For the text-containing cell, return its midpoint in (x, y) coordinate format. 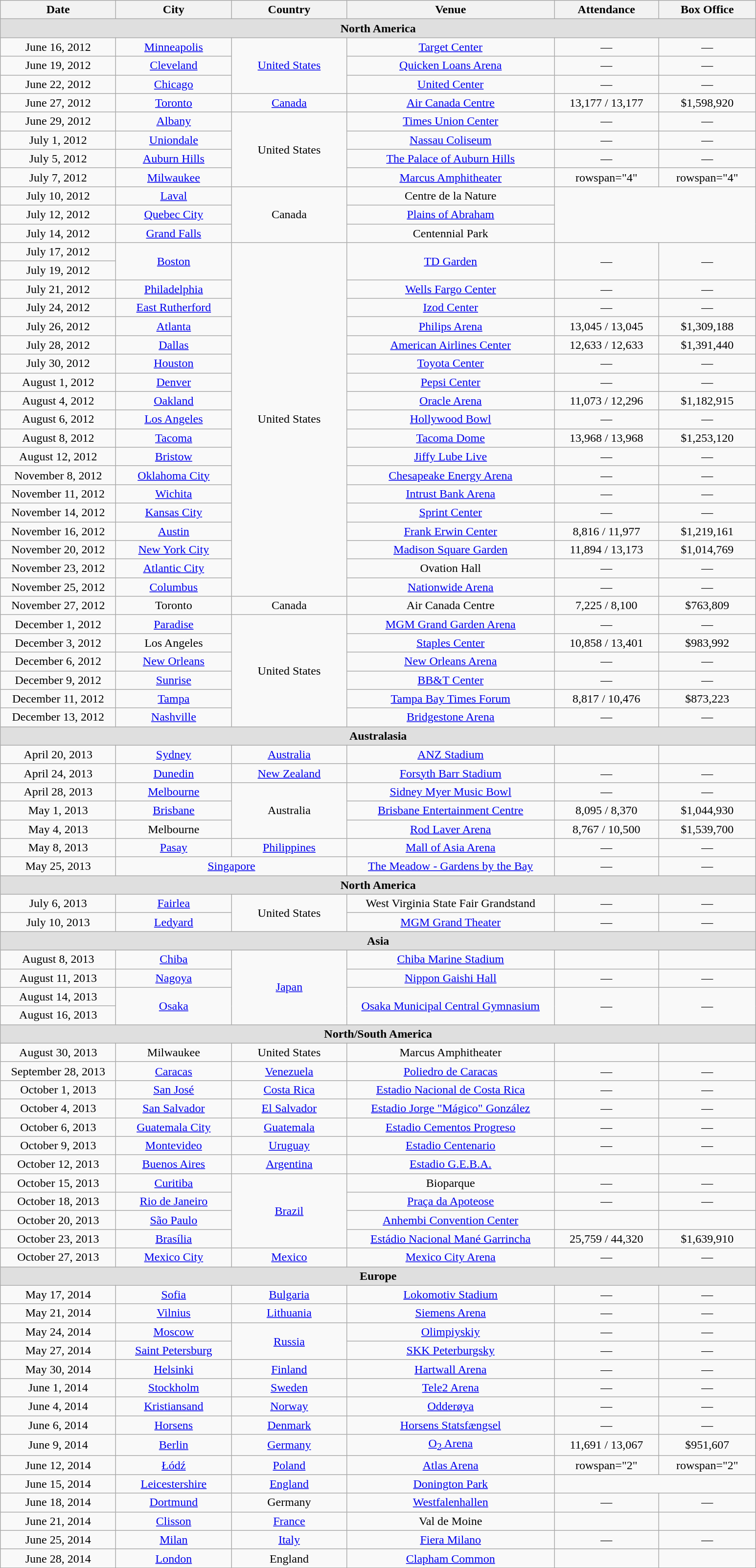
Bridgestone Arena (451, 717)
October 4, 2013 (58, 1108)
Sweden (289, 1387)
July 6, 2013 (58, 904)
Philips Arena (451, 326)
Asia (378, 941)
August 14, 2013 (58, 997)
MGM Grand Theater (451, 922)
Costa Rica (289, 1090)
Uniondale (174, 140)
Pasay (174, 848)
August 30, 2013 (58, 1052)
São Paulo (174, 1220)
Estadio G.E.B.A. (451, 1164)
July 5, 2012 (58, 159)
Osaka Municipal Central Gymnasium (451, 1006)
Ledyard (174, 922)
Uruguay (289, 1146)
12,633 / 12,633 (606, 345)
Nassau Coliseum (451, 140)
May 21, 2014 (58, 1313)
Cleveland (174, 66)
8,816 / 11,977 (606, 531)
May 4, 2013 (58, 829)
Helsinki (174, 1369)
August 1, 2012 (58, 382)
April 20, 2013 (58, 754)
September 28, 2013 (58, 1071)
Estadio Cementos Progreso (451, 1127)
Buenos Aires (174, 1164)
13,968 / 13,968 (606, 438)
$1,598,920 (708, 103)
Dallas (174, 345)
Kristiansand (174, 1406)
Brazil (289, 1211)
Wichita (174, 494)
Praça da Apoteose (451, 1202)
November 14, 2012 (58, 512)
Grand Falls (174, 233)
October 27, 2013 (58, 1257)
Vilnius (174, 1313)
July 7, 2012 (58, 177)
November 8, 2012 (58, 475)
Berlin (174, 1445)
Venue (451, 10)
TD Garden (451, 261)
Oklahoma City (174, 475)
August 12, 2012 (58, 456)
July 10, 2013 (58, 922)
13,177 / 13,177 (606, 103)
December 6, 2012 (58, 661)
$1,044,930 (708, 810)
San José (174, 1090)
July 17, 2012 (58, 252)
American Airlines Center (451, 345)
$763,809 (708, 606)
Russia (289, 1341)
November 23, 2012 (58, 568)
BB&T Center (451, 680)
November 25, 2012 (58, 587)
Estádio Nacional Mané Garrincha (451, 1239)
Łódź (174, 1465)
MGM Grand Garden Arena (451, 624)
New Orleans (174, 661)
Oakland (174, 401)
Nagoya (174, 978)
July 1, 2012 (58, 140)
Kansas City (174, 512)
Sprint Center (451, 512)
Estadio Centenario (451, 1146)
Europe (378, 1276)
June 4, 2014 (58, 1406)
July 24, 2012 (58, 308)
Siemens Arena (451, 1313)
Bulgaria (289, 1295)
Attendance (606, 10)
October 15, 2013 (58, 1183)
Chicago (174, 84)
Atlanta (174, 326)
June 22, 2012 (58, 84)
O2 Arena (451, 1445)
July 28, 2012 (58, 345)
June 12, 2014 (58, 1465)
Japan (289, 987)
Curitiba (174, 1183)
Poliedro de Caracas (451, 1071)
Lithuania (289, 1313)
November 11, 2012 (58, 494)
Val de Moine (451, 1521)
Hollywood Bowl (451, 419)
Estadio Jorge "Mágico" González (451, 1108)
August 8, 2013 (58, 959)
Italy (289, 1540)
Times Union Center (451, 121)
October 6, 2013 (58, 1127)
Mexico (289, 1257)
July 10, 2012 (58, 196)
Moscow (174, 1332)
Toyota Center (451, 364)
East Rutherford (174, 308)
Centennial Park (451, 233)
October 18, 2013 (58, 1202)
Guatemala (289, 1127)
Milan (174, 1540)
$1,639,910 (708, 1239)
Sofia (174, 1295)
Dortmund (174, 1502)
July 12, 2012 (58, 214)
Houston (174, 364)
Poland (289, 1465)
New Zealand (289, 773)
June 15, 2014 (58, 1484)
Bioparque (451, 1183)
Mall of Asia Arena (451, 848)
Mexico City Arena (451, 1257)
The Meadow - Gardens by the Bay (451, 866)
$873,223 (708, 699)
Madison Square Garden (451, 550)
May 8, 2013 (58, 848)
Date (58, 10)
Minneapolis (174, 47)
Tele2 Arena (451, 1387)
Pepsi Center (451, 382)
Denver (174, 382)
Australasia (378, 736)
Country (289, 10)
June 18, 2014 (58, 1502)
Plains of Abraham (451, 214)
Olimpiyskiy (451, 1332)
Fiera Milano (451, 1540)
$983,992 (708, 643)
August 11, 2013 (58, 978)
Boston (174, 261)
London (174, 1558)
October 23, 2013 (58, 1239)
Fairlea (174, 904)
Hartwall Arena (451, 1369)
$1,253,120 (708, 438)
Westfalenhallen (451, 1502)
October 9, 2013 (58, 1146)
Auburn Hills (174, 159)
8,767 / 10,500 (606, 829)
Rio de Janeiro (174, 1202)
Stockholm (174, 1387)
Dunedin (174, 773)
Lokomotiv Stadium (451, 1295)
Anhembi Convention Center (451, 1220)
$1,219,161 (708, 531)
Leicestershire (174, 1484)
El Salvador (289, 1108)
7,225 / 8,100 (606, 606)
Venezuela (289, 1071)
November 27, 2012 (58, 606)
Quebec City (174, 214)
Osaka (174, 1006)
June 1, 2014 (58, 1387)
Chiba (174, 959)
Rod Laver Arena (451, 829)
May 1, 2013 (58, 810)
Quicken Loans Arena (451, 66)
Norway (289, 1406)
Izod Center (451, 308)
Austin (174, 531)
Chesapeake Energy Arena (451, 475)
October 1, 2013 (58, 1090)
Finland (289, 1369)
SKK Peterburgsky (451, 1350)
Ovation Hall (451, 568)
Denmark (289, 1425)
Paradise (174, 624)
Bristow (174, 456)
11,691 / 13,067 (606, 1445)
Nashville (174, 717)
Jiffy Lube Live (451, 456)
Horsens (174, 1425)
France (289, 1521)
Donington Park (451, 1484)
Brisbane Entertainment Centre (451, 810)
Oracle Arena (451, 401)
April 28, 2013 (58, 792)
Philippines (289, 848)
Caracas (174, 1071)
Intrust Bank Arena (451, 494)
June 28, 2014 (58, 1558)
Brisbane (174, 810)
August 16, 2013 (58, 1015)
August 4, 2012 (58, 401)
Singapore (231, 866)
Target Center (451, 47)
Horsens Statsfængsel (451, 1425)
$1,391,440 (708, 345)
April 24, 2013 (58, 773)
June 9, 2014 (58, 1445)
December 1, 2012 (58, 624)
Saint Petersburg (174, 1350)
11,894 / 13,173 (606, 550)
Albany (174, 121)
11,073 / 12,296 (606, 401)
8,817 / 10,476 (606, 699)
May 30, 2014 (58, 1369)
December 9, 2012 (58, 680)
July 26, 2012 (58, 326)
June 21, 2014 (58, 1521)
Nationwide Arena (451, 587)
June 29, 2012 (58, 121)
Box Office (708, 10)
City (174, 10)
8,095 / 8,370 (606, 810)
New York City (174, 550)
November 16, 2012 (58, 531)
Chiba Marine Stadium (451, 959)
November 20, 2012 (58, 550)
Wells Fargo Center (451, 289)
June 19, 2012 (58, 66)
Sydney (174, 754)
May 27, 2014 (58, 1350)
$1,182,915 (708, 401)
13,045 / 13,045 (606, 326)
June 6, 2014 (58, 1425)
July 14, 2012 (58, 233)
Montevideo (174, 1146)
Staples Center (451, 643)
Argentina (289, 1164)
Sunrise (174, 680)
Frank Erwin Center (451, 531)
May 24, 2014 (58, 1332)
June 25, 2014 (58, 1540)
$1,309,188 (708, 326)
December 11, 2012 (58, 699)
October 12, 2013 (58, 1164)
Sidney Myer Music Bowl (451, 792)
ANZ Stadium (451, 754)
Estadio Nacional de Costa Rica (451, 1090)
25,759 / 44,320 (606, 1239)
Nippon Gaishi Hall (451, 978)
United Center (451, 84)
August 6, 2012 (58, 419)
Atlas Arena (451, 1465)
Philadelphia (174, 289)
July 21, 2012 (58, 289)
Brasília (174, 1239)
Odderøya (451, 1406)
Tacoma (174, 438)
Atlantic City (174, 568)
Mexico City (174, 1257)
$1,539,700 (708, 829)
Centre de la Nature (451, 196)
May 25, 2013 (58, 866)
Laval (174, 196)
North/South America (378, 1034)
10,858 / 13,401 (606, 643)
Guatemala City (174, 1127)
Tampa (174, 699)
Forsyth Barr Stadium (451, 773)
Tacoma Dome (451, 438)
Clisson (174, 1521)
Tampa Bay Times Forum (451, 699)
San Salvador (174, 1108)
June 16, 2012 (58, 47)
May 17, 2014 (58, 1295)
New Orleans Arena (451, 661)
$951,607 (708, 1445)
July 30, 2012 (58, 364)
West Virginia State Fair Grandstand (451, 904)
Columbus (174, 587)
October 20, 2013 (58, 1220)
December 3, 2012 (58, 643)
Clapham Common (451, 1558)
The Palace of Auburn Hills (451, 159)
July 19, 2012 (58, 271)
December 13, 2012 (58, 717)
June 27, 2012 (58, 103)
$1,014,769 (708, 550)
August 8, 2012 (58, 438)
